Provide the (X, Y) coordinate of the cell's center where the given text is located.  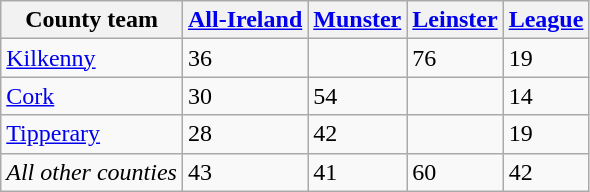
41 (358, 172)
Kilkenny (92, 58)
All-Ireland (244, 20)
76 (455, 58)
County team (92, 20)
Leinster (455, 20)
14 (546, 96)
60 (455, 172)
Cork (92, 96)
League (546, 20)
28 (244, 134)
Tipperary (92, 134)
30 (244, 96)
54 (358, 96)
All other counties (92, 172)
36 (244, 58)
Munster (358, 20)
43 (244, 172)
